From the cell containing the given text, extract its center point as [x, y] coordinate. 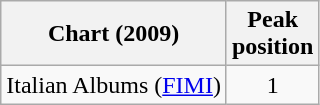
Italian Albums (FIMI) [114, 85]
Peakposition [272, 34]
Chart (2009) [114, 34]
1 [272, 85]
